Output the (X, Y) coordinate of the center of the cell containing the given text.  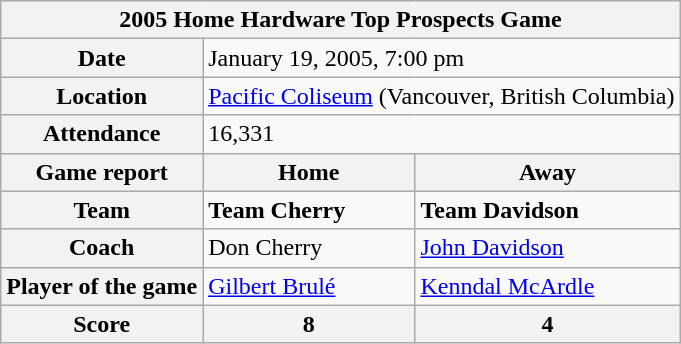
Coach (102, 248)
2005 Home Hardware Top Prospects Game (340, 20)
Attendance (102, 134)
16,331 (442, 134)
8 (309, 324)
Home (309, 172)
Game report (102, 172)
Kenndal McArdle (548, 286)
Score (102, 324)
Date (102, 58)
January 19, 2005, 7:00 pm (442, 58)
Player of the game (102, 286)
John Davidson (548, 248)
Don Cherry (309, 248)
Team Cherry (309, 210)
Gilbert Brulé (309, 286)
4 (548, 324)
Team Davidson (548, 210)
Away (548, 172)
Team (102, 210)
Location (102, 96)
Pacific Coliseum (Vancouver, British Columbia) (442, 96)
